Return the [x, y] coordinate for the center point of the cell that contains the specified text.  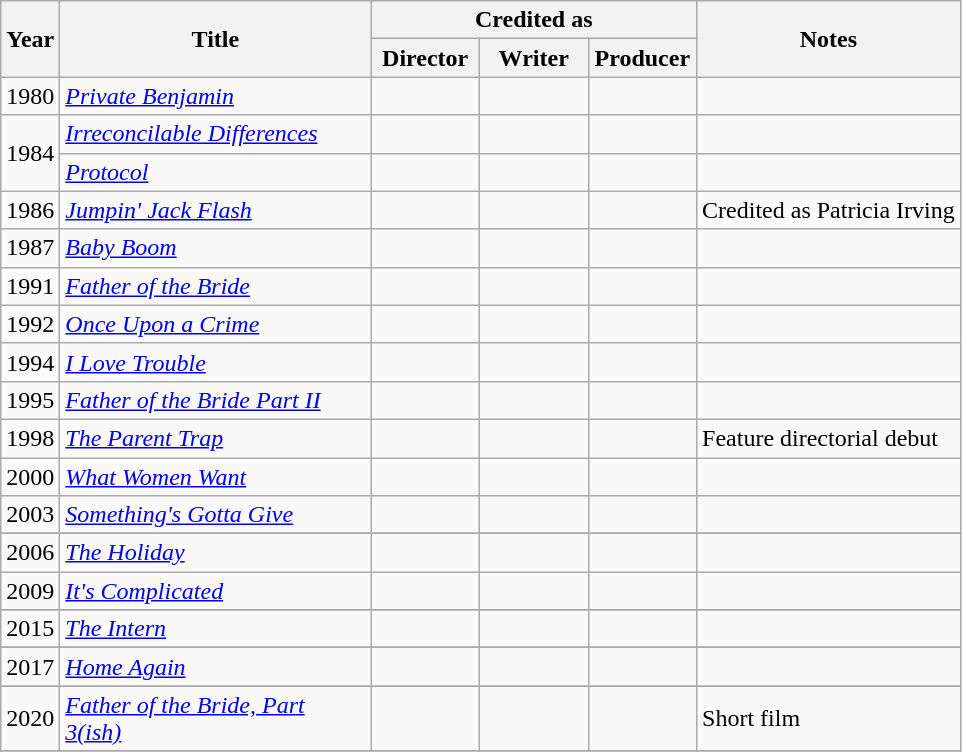
Producer [642, 58]
Something's Gotta Give [216, 515]
2003 [30, 515]
Irreconcilable Differences [216, 134]
1992 [30, 324]
Short film [829, 718]
Father of the Bride [216, 286]
2017 [30, 667]
Credited as [534, 20]
1987 [30, 248]
1980 [30, 96]
1991 [30, 286]
The Holiday [216, 553]
Father of the Bride, Part 3(ish) [216, 718]
1986 [30, 210]
1984 [30, 153]
1998 [30, 438]
2006 [30, 553]
Feature directorial debut [829, 438]
Private Benjamin [216, 96]
1994 [30, 362]
Protocol [216, 172]
2000 [30, 477]
Director [426, 58]
Father of the Bride Part II [216, 400]
The Intern [216, 629]
Jumpin' Jack Flash [216, 210]
It's Complicated [216, 591]
2020 [30, 718]
Year [30, 39]
Home Again [216, 667]
Credited as Patricia Irving [829, 210]
Title [216, 39]
I Love Trouble [216, 362]
1995 [30, 400]
2009 [30, 591]
Once Upon a Crime [216, 324]
2015 [30, 629]
The Parent Trap [216, 438]
Notes [829, 39]
Writer [534, 58]
Baby Boom [216, 248]
What Women Want [216, 477]
